Detect which cell encompasses the target text, then output its (x, y) center coordinate. 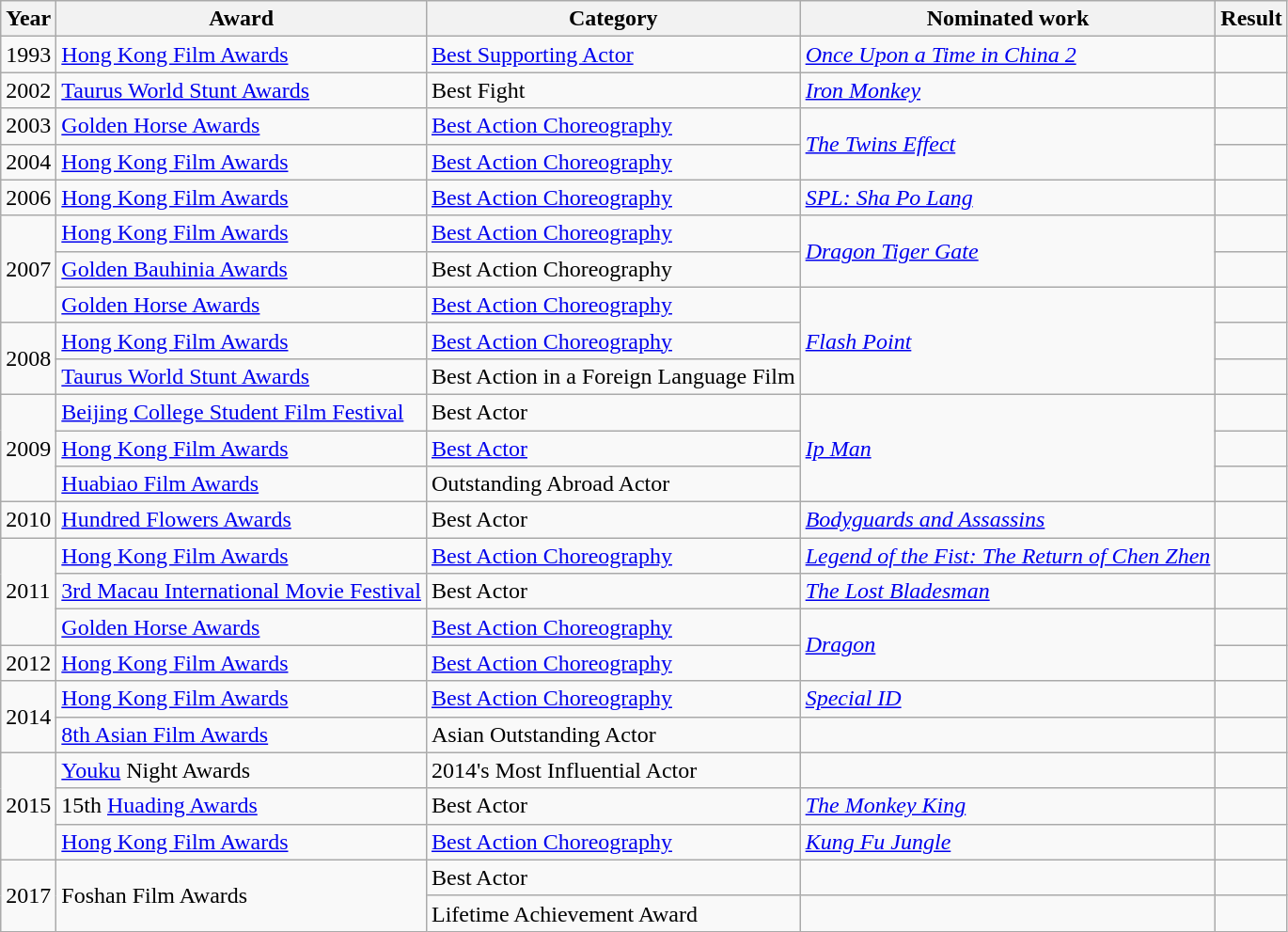
Result (1251, 19)
2011 (28, 592)
2003 (28, 126)
Special ID (1008, 699)
Youku Night Awards (242, 770)
Bodyguards and Assassins (1008, 520)
Golden Bauhinia Awards (242, 269)
2002 (28, 90)
15th Huading Awards (242, 806)
Best Supporting Actor (613, 55)
2008 (28, 358)
2006 (28, 197)
2007 (28, 269)
2014 (28, 717)
Foshan Film Awards (242, 895)
Once Upon a Time in China 2 (1008, 55)
2012 (28, 663)
Dragon Tiger Gate (1008, 251)
8th Asian Film Awards (242, 735)
SPL: Sha Po Lang (1008, 197)
2009 (28, 448)
Kung Fu Jungle (1008, 842)
2010 (28, 520)
2015 (28, 806)
1993 (28, 55)
Hundred Flowers Awards (242, 520)
The Twins Effect (1008, 144)
Asian Outstanding Actor (613, 735)
Legend of the Fist: The Return of Chen Zhen (1008, 556)
Category (613, 19)
2014's Most Influential Actor (613, 770)
Best Fight (613, 90)
2017 (28, 895)
Flash Point (1008, 340)
Beijing College Student Film Festival (242, 412)
Award (242, 19)
Huabiao Film Awards (242, 484)
3rd Macau International Movie Festival (242, 592)
Year (28, 19)
The Lost Bladesman (1008, 592)
Nominated work (1008, 19)
Ip Man (1008, 448)
Outstanding Abroad Actor (613, 484)
Best Action in a Foreign Language Film (613, 376)
Iron Monkey (1008, 90)
Dragon (1008, 645)
2004 (28, 162)
The Monkey King (1008, 806)
Lifetime Achievement Award (613, 913)
